Return the [X, Y] coordinate for the center point of the cell that contains the specified text.  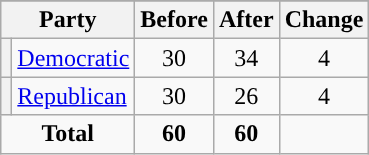
26 [246, 96]
Before [174, 20]
Party [68, 20]
After [246, 20]
Democratic [74, 58]
Total [68, 134]
Change [324, 20]
34 [246, 58]
Republican [74, 96]
